Output the (X, Y) coordinate of the center of the cell containing the given text.  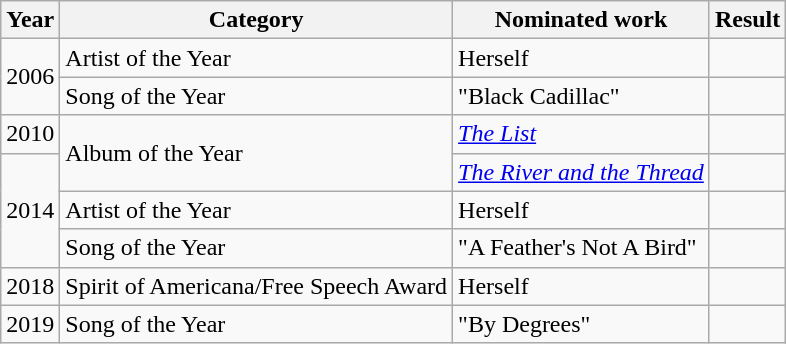
Result (747, 20)
"Black Cadillac" (582, 96)
2019 (30, 324)
Album of the Year (256, 153)
Nominated work (582, 20)
"By Degrees" (582, 324)
The List (582, 134)
Spirit of Americana/Free Speech Award (256, 286)
2014 (30, 210)
2018 (30, 286)
Category (256, 20)
2010 (30, 134)
"A Feather's Not A Bird" (582, 248)
Year (30, 20)
2006 (30, 77)
The River and the Thread (582, 172)
